Determine the (x, y) coordinate at the center of the cell enclosing the given text.  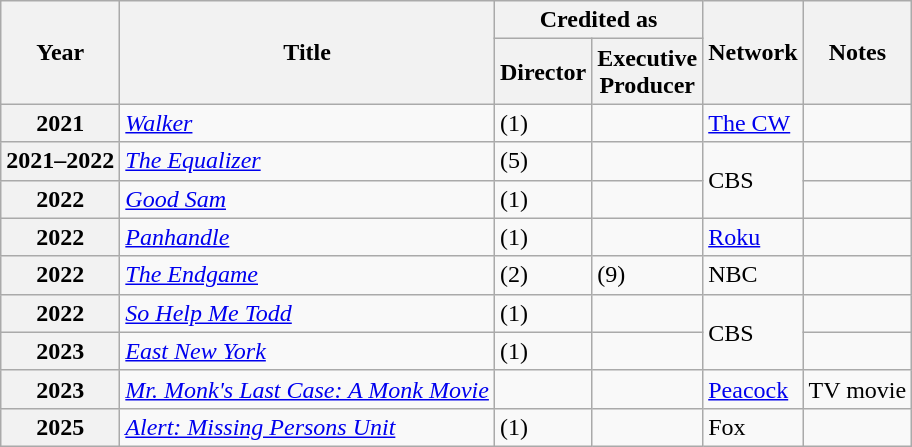
TV movie (858, 389)
East New York (308, 351)
Alert: Missing Persons Unit (308, 427)
Credited as (598, 20)
The Equalizer (308, 161)
(9) (648, 275)
The CW (753, 123)
Good Sam (308, 199)
NBC (753, 275)
Year (60, 52)
Roku (753, 237)
2025 (60, 427)
(2) (542, 275)
Notes (858, 52)
Peacock (753, 389)
Director (542, 72)
2021 (60, 123)
(5) (542, 161)
So Help Me Todd (308, 313)
Panhandle (308, 237)
Title (308, 52)
ExecutiveProducer (648, 72)
Mr. Monk's Last Case: A Monk Movie (308, 389)
Network (753, 52)
2021–2022 (60, 161)
Fox (753, 427)
The Endgame (308, 275)
Walker (308, 123)
